Pinpoint the cell where the given text exists, returning its [X, Y] midpoint coordinate. 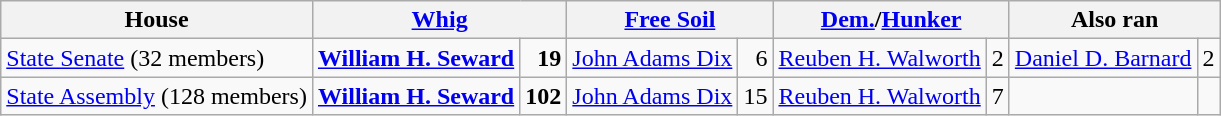
House [157, 20]
State Assembly (128 members) [157, 96]
Free Soil [670, 20]
102 [544, 96]
7 [998, 96]
19 [544, 58]
Dem./Hunker [891, 20]
State Senate (32 members) [157, 58]
Also ran [1114, 20]
6 [756, 58]
Whig [439, 20]
Daniel D. Barnard [1103, 58]
15 [756, 96]
